Pinpoint the cell where the given text exists, returning its [x, y] midpoint coordinate. 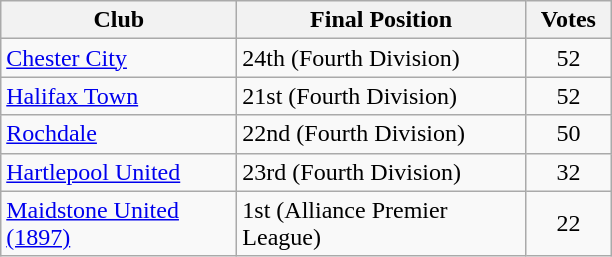
Rochdale [119, 134]
22 [568, 224]
32 [568, 172]
24th (Fourth Division) [382, 58]
Halifax Town [119, 96]
Votes [568, 20]
22nd (Fourth Division) [382, 134]
Hartlepool United [119, 172]
Final Position [382, 20]
1st (Alliance Premier League) [382, 224]
23rd (Fourth Division) [382, 172]
21st (Fourth Division) [382, 96]
Club [119, 20]
Maidstone United (1897) [119, 224]
Chester City [119, 58]
50 [568, 134]
